Provide the [x, y] coordinate of the cell's center where the given text is located.  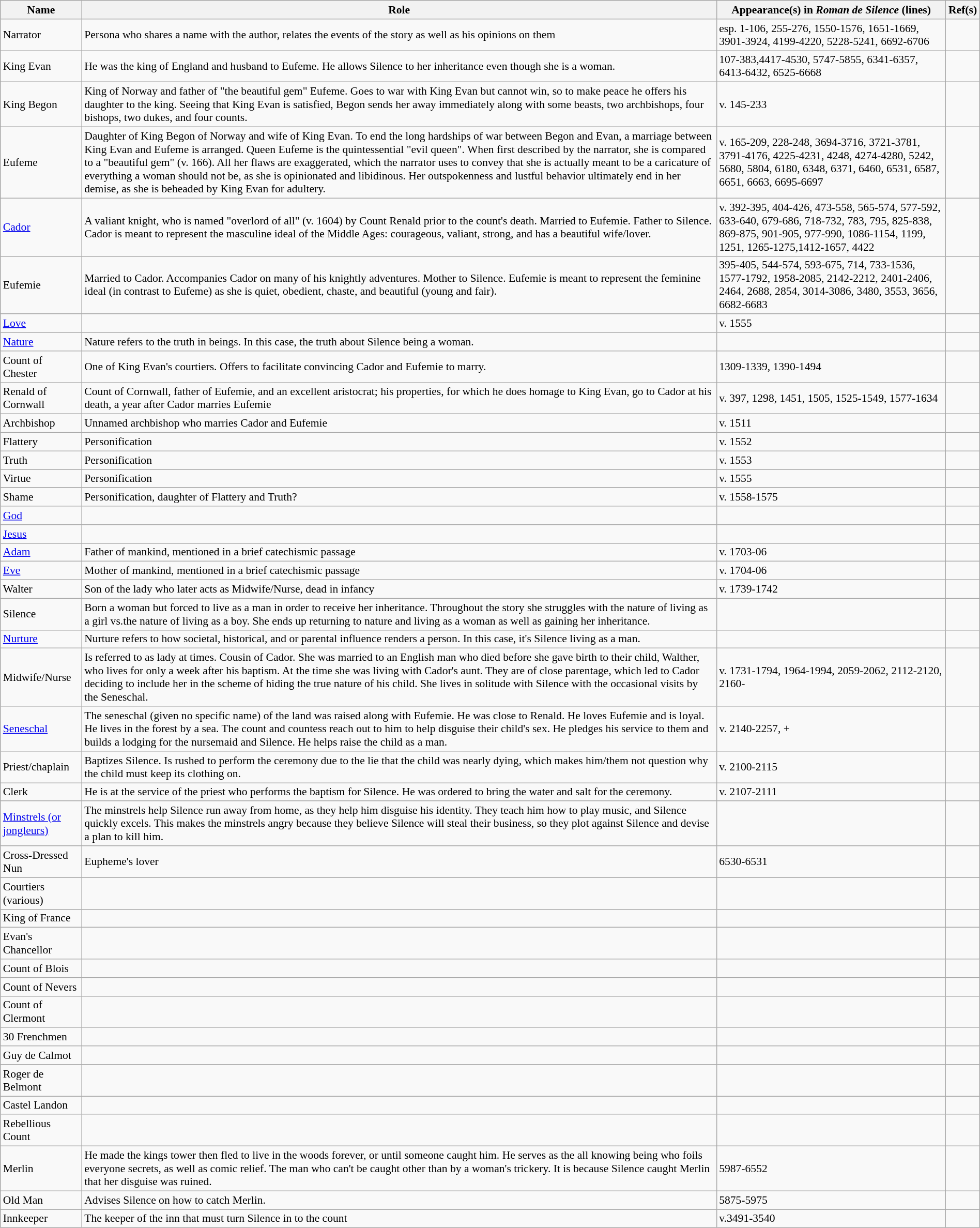
esp. 1-106, 255-276, 1550-1576, 1651-1669, 3901-3924, 4199-4220, 5228-5241, 6692-6706 [831, 35]
King Begon [41, 104]
Eufeme [41, 163]
God [41, 516]
The keeper of the inn that must turn Silence in to the count [399, 1219]
He was the king of England and husband to Eufeme. He allows Silence to her inheritance even though she is a woman. [399, 66]
v. 2140-2257, + [831, 729]
v. 1553 [831, 460]
Roger de Belmont [41, 1081]
Cador [41, 227]
Personification, daughter of Flattery and Truth? [399, 497]
Narrator [41, 35]
Cross-Dressed Nun [41, 861]
Count of Clermont [41, 1011]
Advises Silence on how to catch Merlin. [399, 1200]
Eupheme's lover [399, 861]
Evan's Chancellor [41, 943]
Clerk [41, 792]
Shame [41, 497]
v. 1704-06 [831, 571]
v. 2100-2115 [831, 767]
5875-5975 [831, 1200]
Eufemie [41, 285]
v. 1558-1575 [831, 497]
Name [41, 10]
107-383,4417-4530, 5747-5855, 6341-6357, 6413-6432, 6525-6668 [831, 66]
Renald of Cornwall [41, 398]
One of King Evan's courtiers. Offers to facilitate convincing Cador and Eufemie to marry. [399, 367]
v. 397, 1298, 1451, 1505, 1525-1549, 1577-1634 [831, 398]
Truth [41, 460]
Role [399, 10]
Midwife/Nurse [41, 677]
v. 1552 [831, 442]
Count of Chester [41, 367]
v. 1703-06 [831, 552]
395-405, 544-574, 593-675, 714, 733-1536, 1577-1792, 1958-2085, 2142-2212, 2401-2406, 2464, 2688, 2854, 3014-3086, 3480, 3553, 3656, 6682-6683 [831, 285]
Innkeeper [41, 1219]
Castel Landon [41, 1105]
30 Frenchmen [41, 1037]
Silence [41, 614]
v. 1511 [831, 423]
v.3491-3540 [831, 1219]
Archbishop [41, 423]
Priest/chaplain [41, 767]
v. 145-233 [831, 104]
Virtue [41, 479]
Mother of mankind, mentioned in a brief catechismic passage [399, 571]
v. 1731-1794, 1964-1994, 2059-2062, 2112-2120, 2160- [831, 677]
v. 2107-2111 [831, 792]
Minstrels (or jongleurs) [41, 824]
Nurture [41, 639]
Walter [41, 589]
Rebellious Count [41, 1130]
Ref(s) [962, 10]
King Evan [41, 66]
Merlin [41, 1169]
Courtiers (various) [41, 893]
Jesus [41, 534]
Son of the lady who later acts as Midwife/Nurse, dead in infancy [399, 589]
Count of Nevers [41, 987]
King of France [41, 918]
Seneschal [41, 729]
He is at the service of the priest who performs the baptism for Silence. He was ordered to bring the water and salt for the ceremony. [399, 792]
Nature refers to the truth in beings. In this case, the truth about Silence being a woman. [399, 342]
Persona who shares a name with the author, relates the events of the story as well as his opinions on them [399, 35]
Nurture refers to how societal, historical, and or parental influence renders a person. In this case, it's Silence living as a man. [399, 639]
Appearance(s) in Roman de Silence (lines) [831, 10]
Count of Blois [41, 968]
v. 1739-1742 [831, 589]
Adam [41, 552]
1309-1339, 1390-1494 [831, 367]
Father of mankind, mentioned in a brief catechismic passage [399, 552]
Nature [41, 342]
Unnamed archbishop who marries Cador and Eufemie [399, 423]
5987-6552 [831, 1169]
6530-6531 [831, 861]
Guy de Calmot [41, 1055]
Eve [41, 571]
Old Man [41, 1200]
Flattery [41, 442]
Love [41, 324]
